Detect which cell encompasses the target text, then output its (x, y) center coordinate. 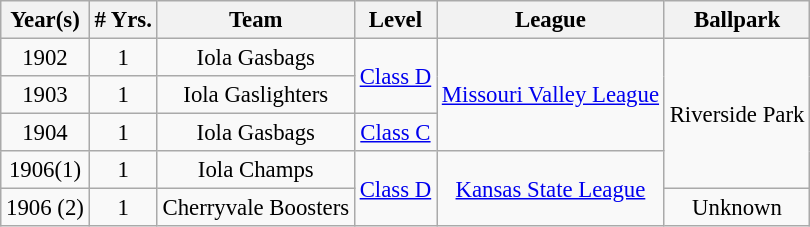
Year(s) (45, 20)
Unknown (736, 208)
1906(1) (45, 170)
Level (395, 20)
1906 (2) (45, 208)
Team (256, 20)
Iola Champs (256, 170)
1904 (45, 133)
Kansas State League (550, 188)
1903 (45, 95)
Missouri Valley League (550, 96)
Riverside Park (736, 114)
League (550, 20)
# Yrs. (123, 20)
Cherryvale Boosters (256, 208)
Ballpark (736, 20)
1902 (45, 58)
Iola Gaslighters (256, 95)
Class C (395, 133)
